Find where the given text appears and provide that cell's center as [x, y] coordinate. 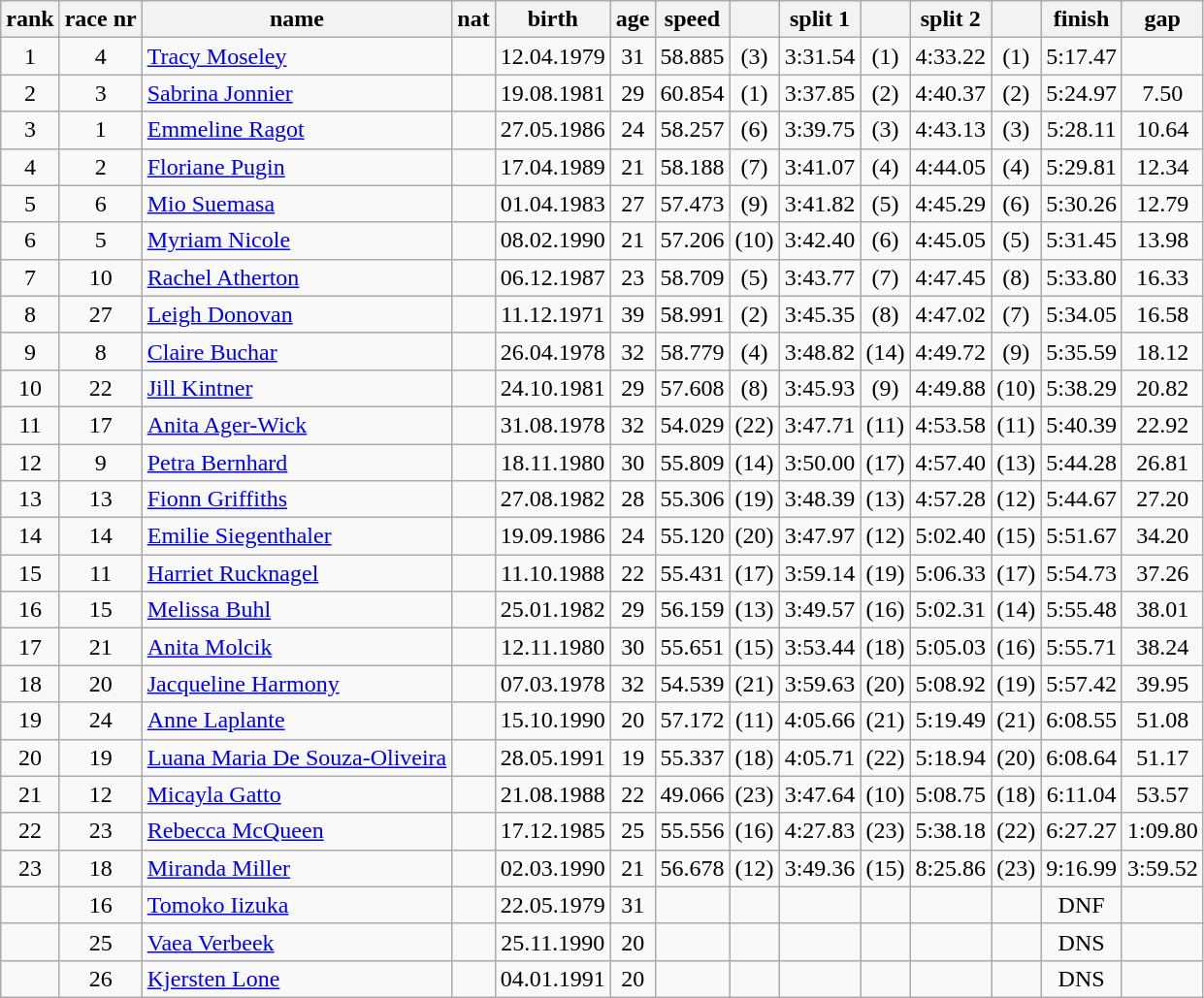
24.10.1981 [553, 388]
12.79 [1162, 204]
3:47.97 [820, 536]
5:02.40 [951, 536]
17.12.1985 [553, 831]
5:40.39 [1082, 425]
55.431 [693, 573]
26.81 [1162, 463]
3:41.82 [820, 204]
3:59.63 [820, 684]
3:59.52 [1162, 868]
4:47.45 [951, 277]
5:30.26 [1082, 204]
55.120 [693, 536]
6:11.04 [1082, 794]
37.26 [1162, 573]
4:44.05 [951, 167]
49.066 [693, 794]
10.64 [1162, 130]
5:38.18 [951, 831]
4:27.83 [820, 831]
4:49.72 [951, 351]
birth [553, 19]
07.03.1978 [553, 684]
31.08.1978 [553, 425]
55.306 [693, 499]
Harriet Rucknagel [297, 573]
8:25.86 [951, 868]
06.12.1987 [553, 277]
5:08.75 [951, 794]
3:39.75 [820, 130]
5:55.71 [1082, 647]
6:08.64 [1082, 757]
60.854 [693, 93]
Claire Buchar [297, 351]
Vaea Verbeek [297, 942]
18.12 [1162, 351]
01.04.1983 [553, 204]
Emmeline Ragot [297, 130]
5:33.80 [1082, 277]
3:47.64 [820, 794]
3:49.57 [820, 610]
4:45.05 [951, 241]
4:57.40 [951, 463]
7 [30, 277]
Rebecca McQueen [297, 831]
55.337 [693, 757]
22.92 [1162, 425]
5:17.47 [1082, 56]
Anne Laplante [297, 721]
26.04.1978 [553, 351]
58.709 [693, 277]
19.09.1986 [553, 536]
3:45.93 [820, 388]
split 1 [820, 19]
4:05.66 [820, 721]
4:05.71 [820, 757]
5:44.67 [1082, 499]
Tracy Moseley [297, 56]
56.678 [693, 868]
Luana Maria De Souza-Oliveira [297, 757]
18.11.1980 [553, 463]
3:59.14 [820, 573]
4:53.58 [951, 425]
4:49.88 [951, 388]
5:57.42 [1082, 684]
5:35.59 [1082, 351]
3:31.54 [820, 56]
25.11.1990 [553, 942]
7.50 [1162, 93]
nat [473, 19]
4:33.22 [951, 56]
21.08.1988 [553, 794]
3:42.40 [820, 241]
3:50.00 [820, 463]
17.04.1989 [553, 167]
58.991 [693, 314]
02.03.1990 [553, 868]
27.20 [1162, 499]
58.188 [693, 167]
55.556 [693, 831]
Sabrina Jonnier [297, 93]
39 [633, 314]
3:45.35 [820, 314]
55.809 [693, 463]
13.98 [1162, 241]
5:44.28 [1082, 463]
Jill Kintner [297, 388]
5:06.33 [951, 573]
5:02.31 [951, 610]
56.159 [693, 610]
speed [693, 19]
Fionn Griffiths [297, 499]
4:57.28 [951, 499]
Petra Bernhard [297, 463]
3:48.82 [820, 351]
28 [633, 499]
19.08.1981 [553, 93]
5:28.11 [1082, 130]
3:53.44 [820, 647]
Anita Molcik [297, 647]
27.08.1982 [553, 499]
3:37.85 [820, 93]
5:19.49 [951, 721]
Melissa Buhl [297, 610]
38.01 [1162, 610]
11.10.1988 [553, 573]
4:40.37 [951, 93]
4:47.02 [951, 314]
Rachel Atherton [297, 277]
split 2 [951, 19]
DNF [1082, 905]
gap [1162, 19]
20.82 [1162, 388]
5:34.05 [1082, 314]
3:47.71 [820, 425]
Micayla Gatto [297, 794]
39.95 [1162, 684]
5:51.67 [1082, 536]
Jacqueline Harmony [297, 684]
3:41.07 [820, 167]
name [297, 19]
53.57 [1162, 794]
57.608 [693, 388]
25.01.1982 [553, 610]
age [633, 19]
15.10.1990 [553, 721]
57.206 [693, 241]
Emilie Siegenthaler [297, 536]
04.01.1991 [553, 979]
26 [101, 979]
27.05.1986 [553, 130]
5:54.73 [1082, 573]
57.172 [693, 721]
28.05.1991 [553, 757]
57.473 [693, 204]
5:18.94 [951, 757]
6:27.27 [1082, 831]
Myriam Nicole [297, 241]
Miranda Miller [297, 868]
5:55.48 [1082, 610]
1:09.80 [1162, 831]
54.539 [693, 684]
5:24.97 [1082, 93]
22.05.1979 [553, 905]
51.17 [1162, 757]
9:16.99 [1082, 868]
58.885 [693, 56]
5:31.45 [1082, 241]
5:05.03 [951, 647]
6:08.55 [1082, 721]
16.33 [1162, 277]
Kjersten Lone [297, 979]
3:49.36 [820, 868]
4:45.29 [951, 204]
Leigh Donovan [297, 314]
4:43.13 [951, 130]
Mio Suemasa [297, 204]
Floriane Pugin [297, 167]
finish [1082, 19]
11.12.1971 [553, 314]
12.34 [1162, 167]
16.58 [1162, 314]
5:38.29 [1082, 388]
3:43.77 [820, 277]
58.257 [693, 130]
12.04.1979 [553, 56]
08.02.1990 [553, 241]
Anita Ager-Wick [297, 425]
58.779 [693, 351]
38.24 [1162, 647]
3:48.39 [820, 499]
34.20 [1162, 536]
12.11.1980 [553, 647]
54.029 [693, 425]
race nr [101, 19]
Tomoko Iizuka [297, 905]
5:08.92 [951, 684]
55.651 [693, 647]
5:29.81 [1082, 167]
51.08 [1162, 721]
rank [30, 19]
